Provide the (x, y) coordinate of the cell's center where the given text is located.  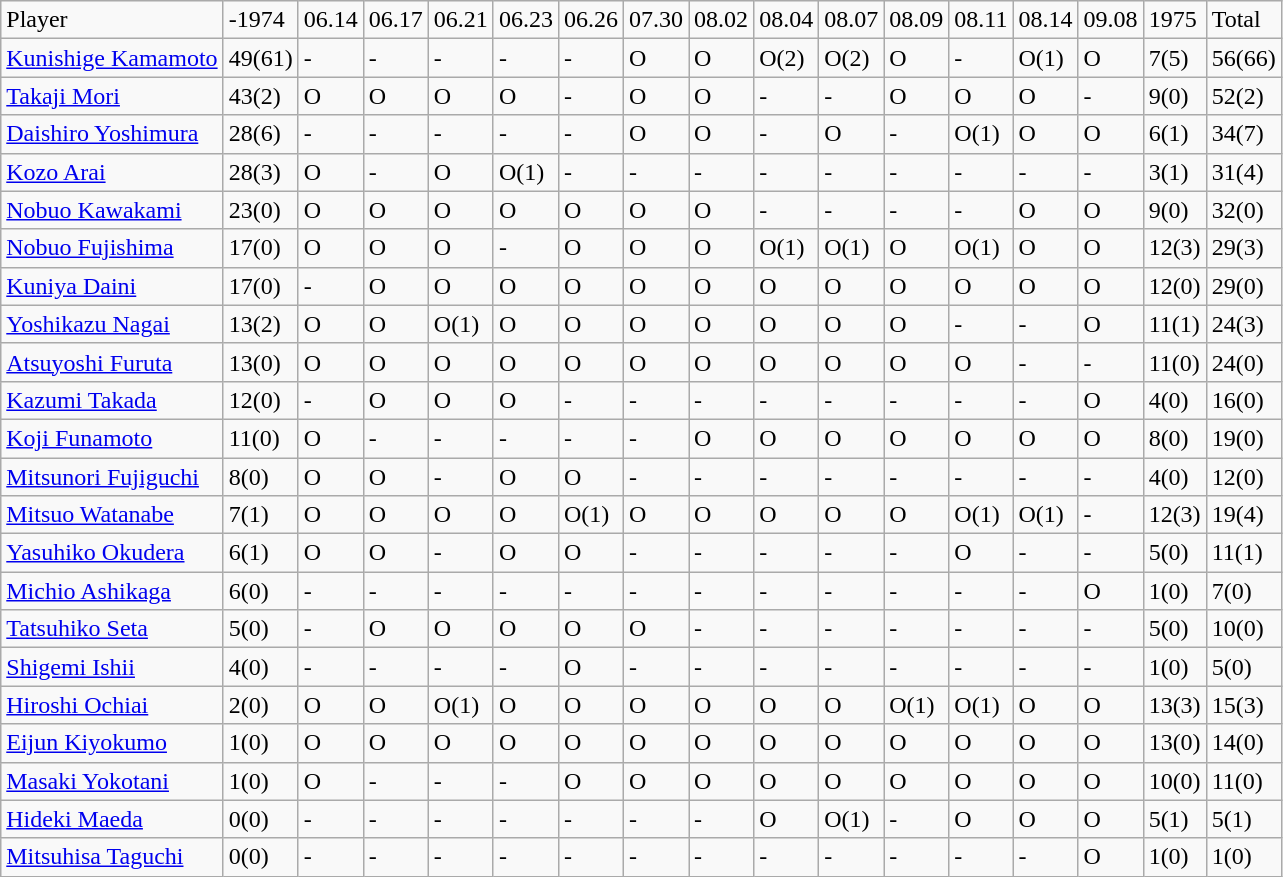
Eijun Kiyokumo (112, 743)
06.26 (590, 20)
06.17 (396, 20)
56(66) (1244, 58)
13(3) (1174, 705)
09.08 (1110, 20)
Takaji Mori (112, 96)
7(0) (1244, 591)
Kunishige Kamamoto (112, 58)
28(3) (260, 172)
29(0) (1244, 286)
08.07 (852, 20)
13(2) (260, 324)
Mitsuhisa Taguchi (112, 857)
-1974 (260, 20)
Yasuhiko Okudera (112, 553)
Atsuyoshi Furuta (112, 362)
52(2) (1244, 96)
08.11 (981, 20)
06.23 (526, 20)
28(6) (260, 134)
Nobuo Kawakami (112, 210)
43(2) (260, 96)
Mitsuo Watanabe (112, 515)
7(5) (1174, 58)
08.04 (786, 20)
Shigemi Ishii (112, 667)
08.14 (1046, 20)
16(0) (1244, 400)
Kazumi Takada (112, 400)
Mitsunori Fujiguchi (112, 477)
1975 (1174, 20)
Player (112, 20)
Kuniya Daini (112, 286)
Nobuo Fujishima (112, 248)
19(0) (1244, 438)
Kozo Arai (112, 172)
29(3) (1244, 248)
7(1) (260, 515)
06.21 (460, 20)
6(0) (260, 591)
08.02 (722, 20)
Tatsuhiko Seta (112, 629)
31(4) (1244, 172)
34(7) (1244, 134)
49(61) (260, 58)
Michio Ashikaga (112, 591)
15(3) (1244, 705)
07.30 (656, 20)
08.09 (916, 20)
32(0) (1244, 210)
06.14 (330, 20)
24(3) (1244, 324)
Hiroshi Ochiai (112, 705)
23(0) (260, 210)
Total (1244, 20)
24(0) (1244, 362)
Yoshikazu Nagai (112, 324)
14(0) (1244, 743)
Hideki Maeda (112, 819)
Masaki Yokotani (112, 781)
Daishiro Yoshimura (112, 134)
19(4) (1244, 515)
Koji Funamoto (112, 438)
3(1) (1174, 172)
2(0) (260, 705)
